Provide the [X, Y] coordinate of the cell's center where the given text is located.  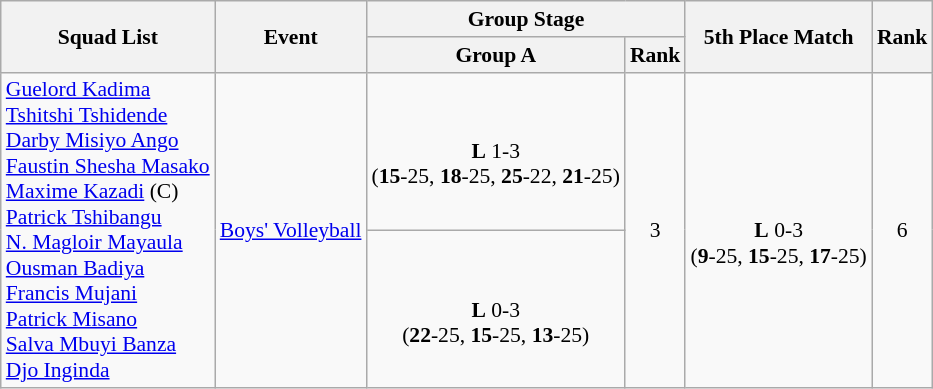
L 0-3 (9-25, 15-25, 17-25) [778, 230]
Squad List [108, 36]
L 0-3 (22-25, 15-25, 13-25) [495, 309]
Event [291, 36]
Group A [495, 55]
6 [902, 230]
L 1-3 (15-25, 18-25, 25-22, 21-25) [495, 151]
Group Stage [526, 19]
3 [656, 230]
Boys' Volleyball [291, 230]
5th Place Match [778, 36]
